Pinpoint the cell where the given text exists, returning its (X, Y) midpoint coordinate. 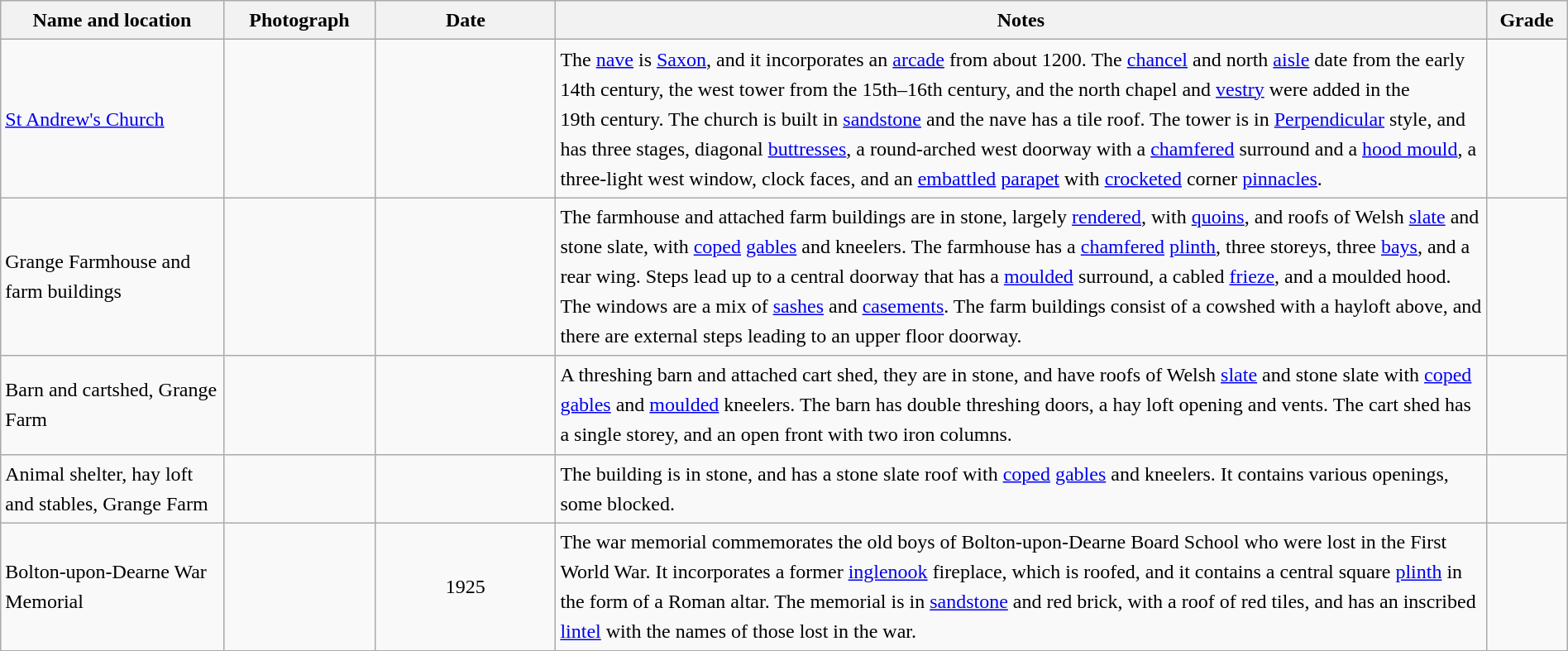
Grange Farmhouse and farm buildings (112, 276)
Grade (1527, 20)
Animal shelter, hay loft and stables, Grange Farm (112, 488)
The building is in stone, and has a stone slate roof with coped gables and kneelers. It contains various openings, some blocked. (1021, 488)
1925 (466, 587)
Notes (1021, 20)
Photograph (299, 20)
Name and location (112, 20)
St Andrew's Church (112, 119)
Date (466, 20)
Bolton-upon-Dearne War Memorial (112, 587)
Barn and cartshed, Grange Farm (112, 405)
